Provide the [X, Y] coordinate of the cell's center where the given text is located.  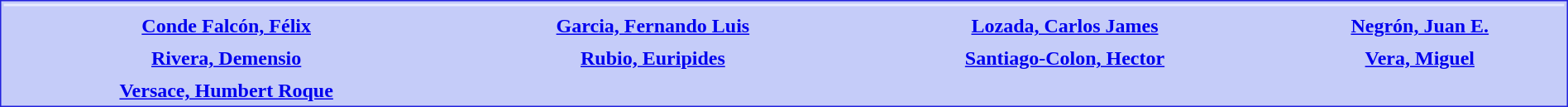
Santiago-Colon, Hector [1065, 59]
Rivera, Demensio [226, 59]
Garcia, Fernando Luis [653, 26]
Lozada, Carlos James [1065, 26]
Rubio, Euripides [653, 59]
Negrón, Juan E. [1419, 26]
Versace, Humbert Roque [226, 90]
Conde Falcón, Félix [226, 26]
Vera, Miguel [1419, 59]
